Locate the cell with the specified text and output its (x, y) center coordinate. 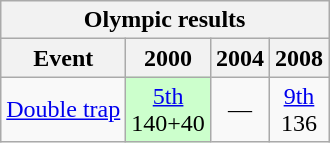
2008 (298, 58)
Double trap (64, 110)
5th140+40 (168, 110)
Event (64, 58)
2000 (168, 58)
9th136 (298, 110)
2004 (240, 58)
Olympic results (165, 20)
— (240, 110)
